Return [x, y] of the center of cell containing provided text 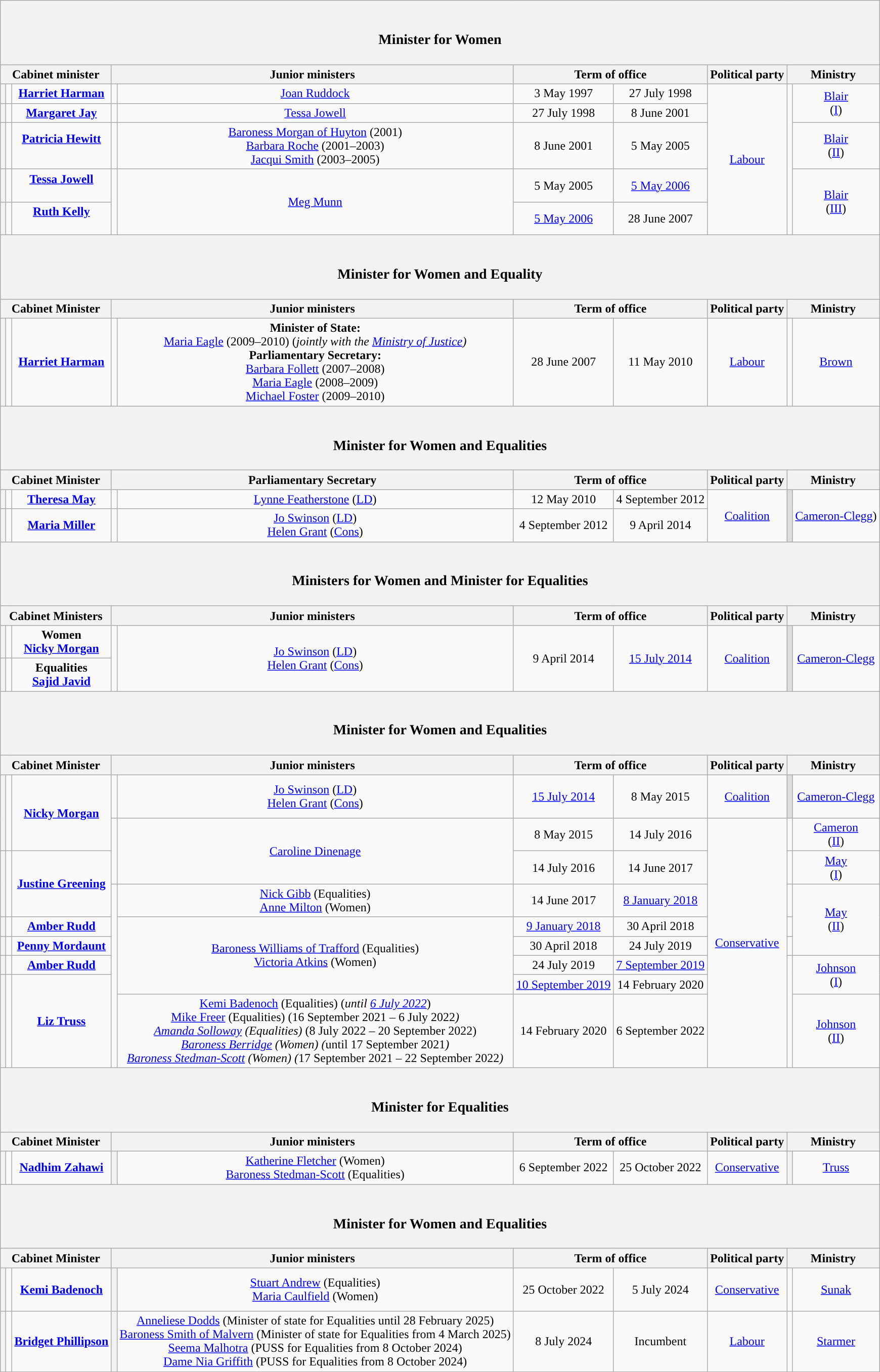
Blair(II) [836, 146]
11 May 2010 [661, 362]
Baroness Morgan of Huyton (2001)Barbara Roche (2001–2003)Jacqui Smith (2003–2005) [315, 146]
Katherine Fletcher (Women)Baroness Stedman-Scott (Equalities) [315, 1168]
Patricia Hewitt [62, 146]
Johnson(I) [836, 975]
Liz Truss [62, 1021]
Starmer [836, 1341]
Minister for Women and Equality [440, 267]
Minister for Equalities [440, 1099]
7 September 2019 [661, 965]
Nadhim Zahawi [62, 1168]
Bridget Phillipson [62, 1341]
Joan Ruddock [315, 94]
8 July 2024 [563, 1341]
Nicky Morgan [62, 813]
5 July 2024 [661, 1290]
Sunak [836, 1290]
9 January 2018 [563, 926]
Nick Gibb (Equalities)Anne Milton (Women) [315, 900]
10 September 2019 [563, 984]
Margaret Jay [62, 113]
Justine Greening [62, 884]
Cameron-Clegg) [836, 516]
Parliamentary Secretary [313, 480]
Meg Munn [315, 202]
Theresa May [62, 499]
Blair(III) [836, 202]
Baroness Williams of Trafford (Equalities)Victoria Atkins (Women) [315, 955]
Incumbent [661, 1341]
12 May 2010 [563, 499]
Maria Miller [62, 525]
Penny Mordaunt [62, 946]
WomenNicky Morgan [62, 641]
Minister for Women [440, 32]
May(I) [836, 868]
EqualitiesSajid Javid [62, 675]
Caroline Dinenage [315, 851]
Cameron(II) [836, 834]
Ministers for Women and Minister for Equalities [440, 573]
Johnson(II) [836, 1031]
3 May 1997 [563, 94]
8 January 2018 [661, 900]
Brown [836, 362]
May(II) [836, 919]
Stuart Andrew (Equalities)Maria Caulfield (Women) [315, 1290]
Cabinet Ministers [56, 615]
Ruth Kelly [62, 218]
Blair(I) [836, 103]
Kemi Badenoch [62, 1290]
Cabinet minister [56, 74]
Lynne Featherstone (LD) [315, 499]
Truss [836, 1168]
